Extract the (X, Y) coordinate from the center of the cell holding the provided text.  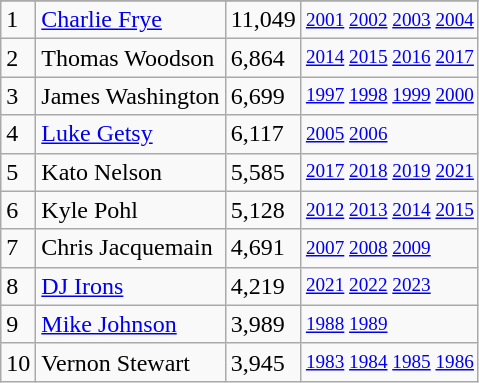
6,699 (263, 96)
2017 2018 2019 2021 (390, 172)
2 (18, 58)
2012 2013 2014 2015 (390, 210)
Vernon Stewart (130, 362)
4,219 (263, 286)
Thomas Woodson (130, 58)
Luke Getsy (130, 134)
1997 1998 1999 2000 (390, 96)
5,585 (263, 172)
11,049 (263, 20)
James Washington (130, 96)
2021 2022 2023 (390, 286)
6 (18, 210)
4,691 (263, 248)
6,864 (263, 58)
9 (18, 324)
1988 1989 (390, 324)
3 (18, 96)
5 (18, 172)
6,117 (263, 134)
2005 2006 (390, 134)
1 (18, 20)
2007 2008 2009 (390, 248)
5,128 (263, 210)
2014 2015 2016 2017 (390, 58)
2001 2002 2003 2004 (390, 20)
Charlie Frye (130, 20)
3,945 (263, 362)
Mike Johnson (130, 324)
DJ Irons (130, 286)
4 (18, 134)
10 (18, 362)
8 (18, 286)
3,989 (263, 324)
Kato Nelson (130, 172)
Kyle Pohl (130, 210)
7 (18, 248)
Chris Jacquemain (130, 248)
1983 1984 1985 1986 (390, 362)
